For the text-containing cell, return its midpoint in (X, Y) coordinate format. 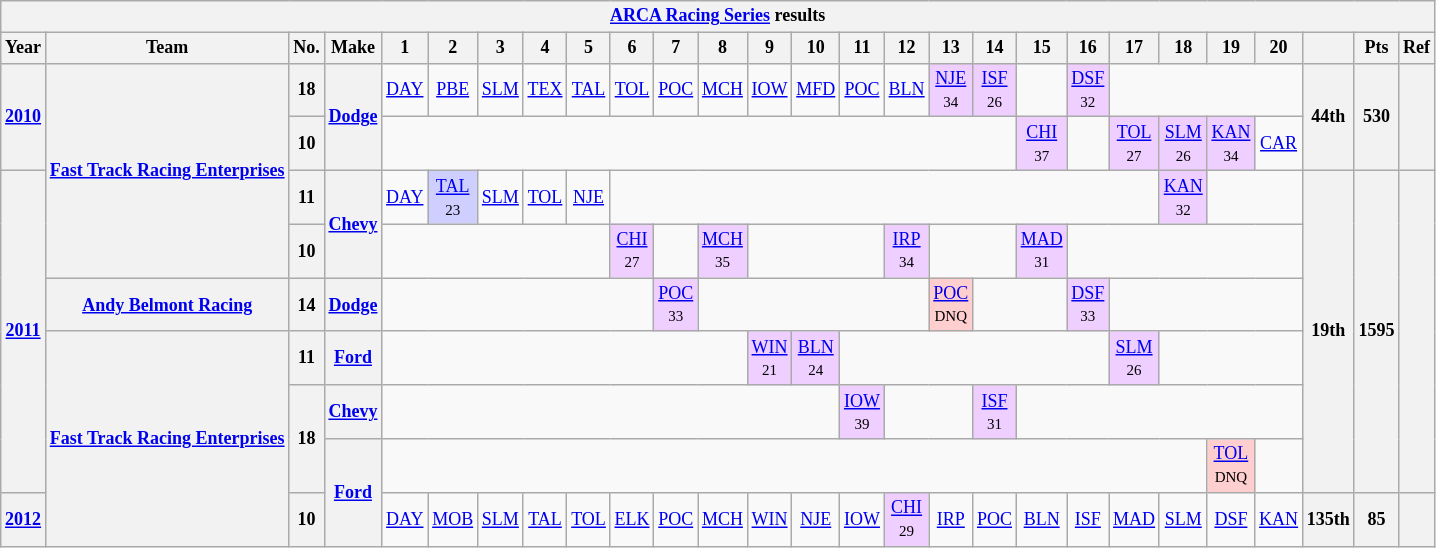
Make (353, 48)
8 (723, 48)
19th (1328, 331)
IOW39 (862, 412)
IRP (951, 519)
TEX (545, 90)
1595 (1376, 331)
ISF31 (995, 412)
20 (1279, 48)
No. (306, 48)
13 (951, 48)
135th (1328, 519)
6 (632, 48)
KAN (1279, 519)
Team (166, 48)
ISF26 (995, 90)
TAL23 (453, 197)
MCH35 (723, 251)
Ref (1417, 48)
CHI27 (632, 251)
85 (1376, 519)
CHI37 (1042, 144)
POCDNQ (951, 305)
KAN34 (1231, 144)
KAN32 (1183, 197)
DSF32 (1088, 90)
TOLDNQ (1231, 466)
ARCA Racing Series results (718, 16)
DSF33 (1088, 305)
2012 (24, 519)
2 (453, 48)
7 (676, 48)
MOB (453, 519)
12 (906, 48)
2010 (24, 116)
ELK (632, 519)
MFD (816, 90)
4 (545, 48)
3 (500, 48)
Andy Belmont Racing (166, 305)
WIN21 (770, 358)
2011 (24, 331)
PBE (453, 90)
19 (1231, 48)
16 (1088, 48)
NJE34 (951, 90)
DSF (1231, 519)
TOL27 (1134, 144)
POC33 (676, 305)
CHI29 (906, 519)
15 (1042, 48)
5 (588, 48)
17 (1134, 48)
MAD (1134, 519)
WIN (770, 519)
ISF (1088, 519)
IRP34 (906, 251)
1 (405, 48)
BLN24 (816, 358)
530 (1376, 116)
Pts (1376, 48)
CAR (1279, 144)
9 (770, 48)
MAD31 (1042, 251)
44th (1328, 116)
Year (24, 48)
